Return the [X, Y] coordinate for the center point of the cell that contains the specified text.  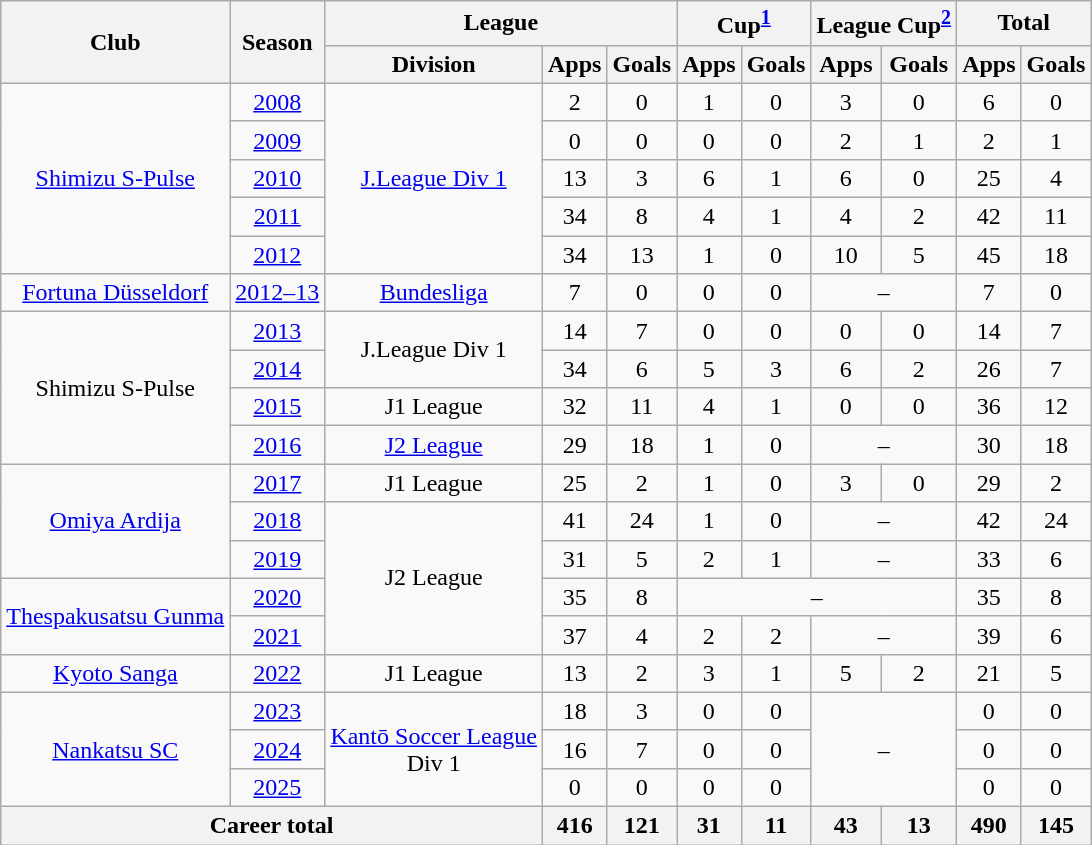
2021 [278, 635]
416 [574, 826]
Career total [272, 826]
Fortuna Düsseldorf [116, 293]
League [501, 24]
2016 [278, 445]
Thespakusatsu Gunma [116, 616]
Nankatsu SC [116, 749]
Season [278, 42]
26 [989, 369]
Kyoto Sanga [116, 673]
2012–13 [278, 293]
Kantō Soccer League Div 1 [434, 749]
Club [116, 42]
2013 [278, 331]
10 [846, 255]
Division [434, 64]
2020 [278, 597]
Cup1 [744, 24]
Omiya Ardija [116, 521]
30 [989, 445]
2014 [278, 369]
45 [989, 255]
43 [846, 826]
145 [1056, 826]
32 [574, 407]
League Cup2 [884, 24]
21 [989, 673]
490 [989, 826]
2023 [278, 711]
121 [642, 826]
2017 [278, 483]
2025 [278, 787]
12 [1056, 407]
2010 [278, 178]
2009 [278, 140]
2019 [278, 559]
36 [989, 407]
2018 [278, 521]
2022 [278, 673]
2024 [278, 749]
16 [574, 749]
Total [1024, 24]
2012 [278, 255]
Bundesliga [434, 293]
39 [989, 635]
2015 [278, 407]
2011 [278, 217]
2008 [278, 102]
41 [574, 521]
37 [574, 635]
33 [989, 559]
